Output the [x, y] coordinate of the center of the cell containing the given text.  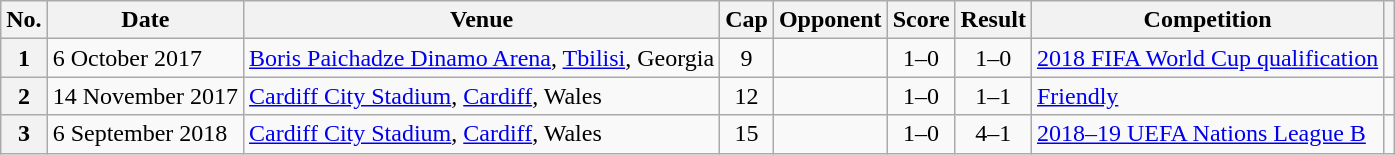
Date [145, 20]
2 [24, 96]
1 [24, 58]
12 [747, 96]
9 [747, 58]
14 November 2017 [145, 96]
6 October 2017 [145, 58]
Result [993, 20]
Venue [482, 20]
2018–19 UEFA Nations League B [1207, 134]
Friendly [1207, 96]
3 [24, 134]
15 [747, 134]
No. [24, 20]
Cap [747, 20]
Opponent [830, 20]
Score [921, 20]
Competition [1207, 20]
4–1 [993, 134]
6 September 2018 [145, 134]
2018 FIFA World Cup qualification [1207, 58]
1–1 [993, 96]
Boris Paichadze Dinamo Arena, Tbilisi, Georgia [482, 58]
